Identify which cell holds the provided text, then report its [x, y] central coordinate. 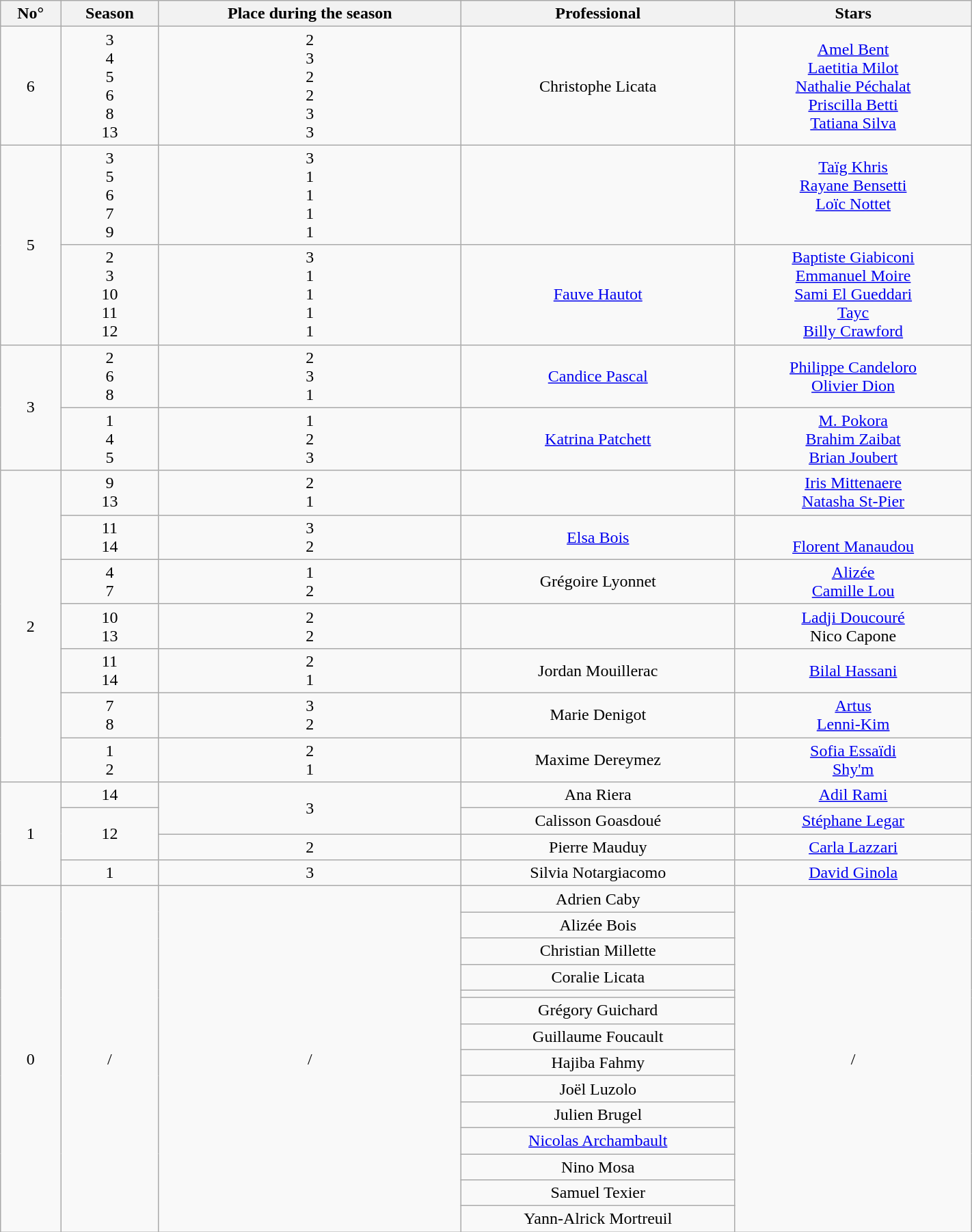
23101112 [110, 295]
78 [110, 715]
Nicolas Archambault [598, 1140]
Alizée Bois [598, 925]
Candice Pascal [598, 376]
Sofia EssaïdiShy'm [853, 759]
Calisson Goasdoué [598, 821]
Elsa Bois [598, 537]
Baptiste GiabiconiEmmanuel MoireSami El GueddariTaycBilly Crawford [853, 295]
Professional [598, 14]
Jordan Mouillerac [598, 670]
3456813 [110, 86]
14 [110, 795]
1013 [110, 626]
35679 [110, 195]
0 [31, 1059]
231 [310, 376]
Grégory Guichard [598, 1010]
Carla Lazzari [853, 847]
David Ginola [853, 873]
Adrien Caby [598, 899]
5 [31, 245]
22 [310, 626]
Iris MittenaereNatasha St-Pier [853, 492]
6 [31, 86]
Season [110, 14]
M. PokoraBrahim ZaibatBrian Joubert [853, 439]
Fauve Hautot [598, 295]
Taïg KhrisRayane BensettiLoïc Nottet [853, 195]
123 [310, 439]
Samuel Texier [598, 1193]
Nino Mosa [598, 1167]
Hajiba Fahmy [598, 1062]
AlizéeCamille Lou [853, 581]
Christian Millette [598, 951]
145 [110, 439]
Christophe Licata [598, 86]
Stéphane Legar [853, 821]
Ana Riera [598, 795]
Bilal Hassani [853, 670]
Silvia Notargiacomo [598, 873]
Florent Manaudou [853, 537]
Joël Luzolo [598, 1088]
Grégoire Lyonnet [598, 581]
Katrina Patchett [598, 439]
Guillaume Foucault [598, 1036]
268 [110, 376]
Marie Denigot [598, 715]
47 [110, 581]
Coralie Licata [598, 977]
No° [31, 14]
Stars [853, 14]
Philippe CandeloroOlivier Dion [853, 376]
Maxime Dereymez [598, 759]
Yann-Alrick Mortreuil [598, 1219]
913 [110, 492]
Amel BentLaetitia MilotNathalie PéchalatPriscilla BettiTatiana Silva [853, 86]
Pierre Mauduy [598, 847]
Julien Brugel [598, 1114]
Adil Rami [853, 795]
Ladji DoucouréNico Capone [853, 626]
Place during the season [310, 14]
232233 [310, 86]
ArtusLenni-Kim [853, 715]
